From the cell containing the given text, extract its center point as [x, y] coordinate. 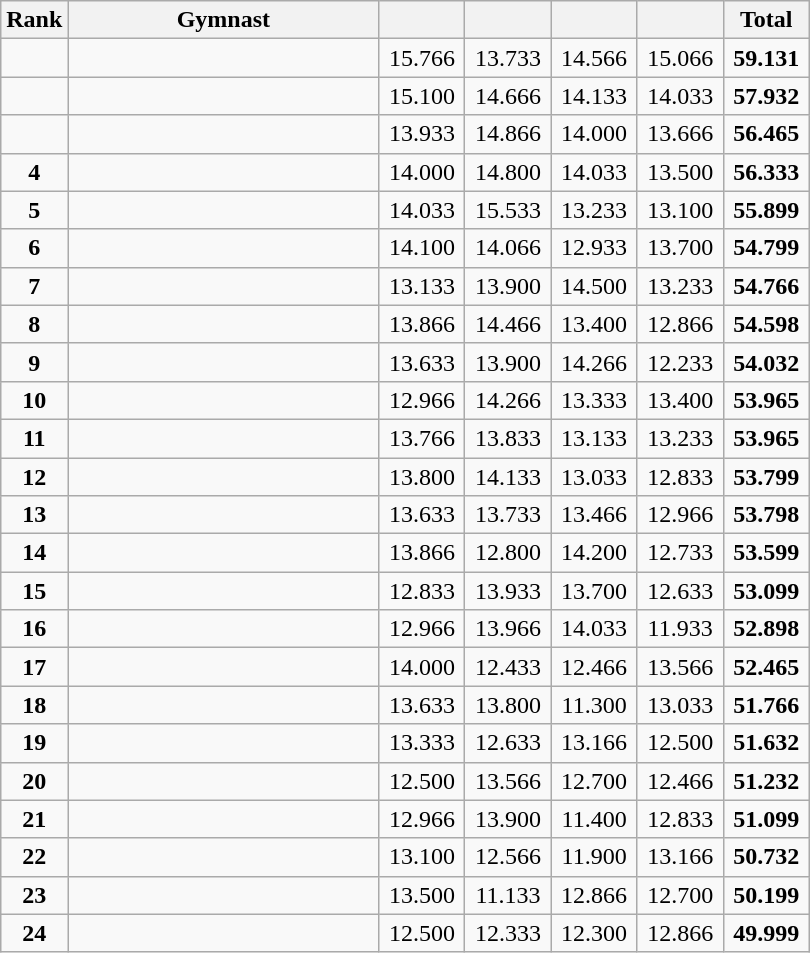
12.300 [594, 933]
11.133 [508, 895]
50.732 [766, 857]
13.766 [422, 438]
12.433 [508, 667]
51.632 [766, 743]
18 [34, 705]
53.798 [766, 515]
9 [34, 362]
4 [34, 172]
21 [34, 819]
14.500 [594, 286]
11.900 [594, 857]
13.833 [508, 438]
57.932 [766, 96]
15 [34, 591]
17 [34, 667]
12.233 [680, 362]
15.533 [508, 210]
10 [34, 400]
Gymnast [224, 20]
14.800 [508, 172]
15.766 [422, 58]
14.866 [508, 134]
51.766 [766, 705]
12.733 [680, 553]
56.465 [766, 134]
14.466 [508, 324]
7 [34, 286]
13.466 [594, 515]
11 [34, 438]
8 [34, 324]
54.799 [766, 248]
53.599 [766, 553]
50.199 [766, 895]
13.666 [680, 134]
55.899 [766, 210]
53.799 [766, 477]
14.566 [594, 58]
14 [34, 553]
23 [34, 895]
11.300 [594, 705]
52.465 [766, 667]
12 [34, 477]
15.100 [422, 96]
52.898 [766, 629]
12.933 [594, 248]
20 [34, 781]
Rank [34, 20]
11.933 [680, 629]
14.666 [508, 96]
54.766 [766, 286]
54.598 [766, 324]
24 [34, 933]
Total [766, 20]
54.032 [766, 362]
11.400 [594, 819]
12.566 [508, 857]
56.333 [766, 172]
16 [34, 629]
5 [34, 210]
51.099 [766, 819]
15.066 [680, 58]
13 [34, 515]
14.066 [508, 248]
12.800 [508, 553]
6 [34, 248]
14.100 [422, 248]
19 [34, 743]
53.099 [766, 591]
22 [34, 857]
13.966 [508, 629]
51.232 [766, 781]
12.333 [508, 933]
49.999 [766, 933]
14.200 [594, 553]
59.131 [766, 58]
